Detect which cell encompasses the target text, then output its (x, y) center coordinate. 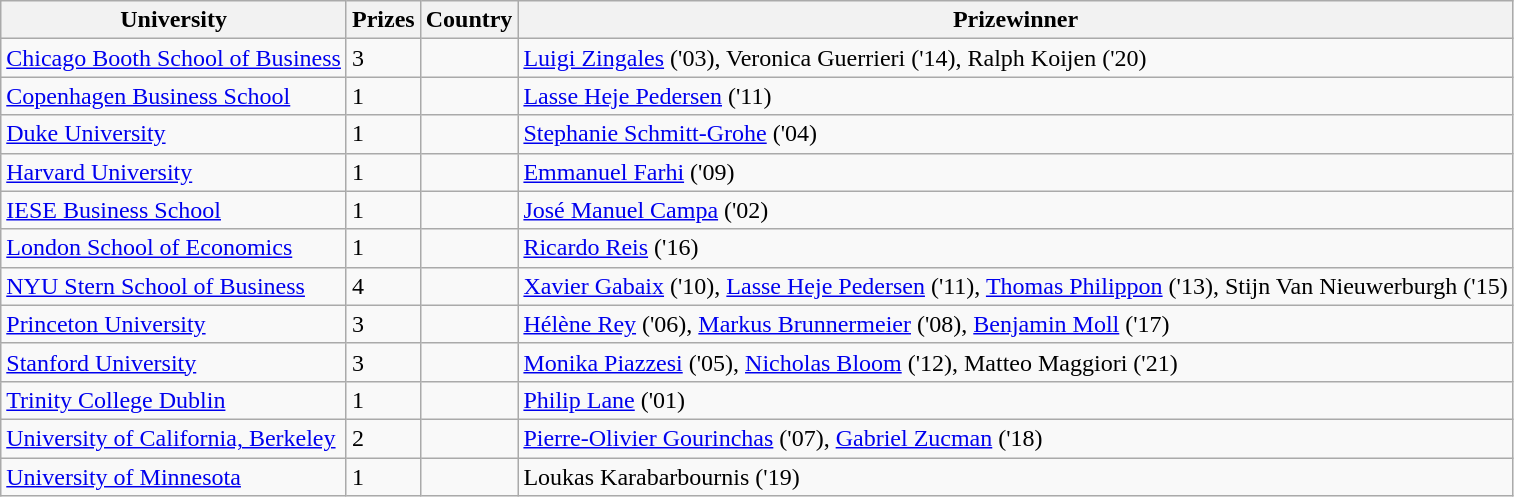
IESE Business School (174, 210)
London School of Economics (174, 248)
Hélène Rey ('06), Markus Brunnermeier ('08), Benjamin Moll ('17) (1016, 324)
NYU Stern School of Business (174, 286)
Stephanie Schmitt-Grohe ('04) (1016, 134)
Lasse Heje Pedersen ('11) (1016, 96)
Loukas Karabarbournis ('19) (1016, 477)
Chicago Booth School of Business (174, 58)
Harvard University (174, 172)
Monika Piazzesi ('05), Nicholas Bloom ('12), Matteo Maggiori ('21) (1016, 362)
Philip Lane ('01) (1016, 400)
Country (469, 20)
Ricardo Reis ('16) (1016, 248)
Stanford University (174, 362)
Emmanuel Farhi ('09) (1016, 172)
4 (383, 286)
University (174, 20)
Prizewinner (1016, 20)
Luigi Zingales ('03), Veronica Guerrieri ('14), Ralph Koijen ('20) (1016, 58)
Princeton University (174, 324)
University of California, Berkeley (174, 438)
Xavier Gabaix ('10), Lasse Heje Pedersen ('11), Thomas Philippon ('13), Stijn Van Nieuwerburgh ('15) (1016, 286)
2 (383, 438)
Prizes (383, 20)
Duke University (174, 134)
Trinity College Dublin (174, 400)
Copenhagen Business School (174, 96)
University of Minnesota (174, 477)
Pierre-Olivier Gourinchas ('07), Gabriel Zucman ('18) (1016, 438)
José Manuel Campa ('02) (1016, 210)
